Provide the [x, y] coordinate of the cell's center where the given text is located.  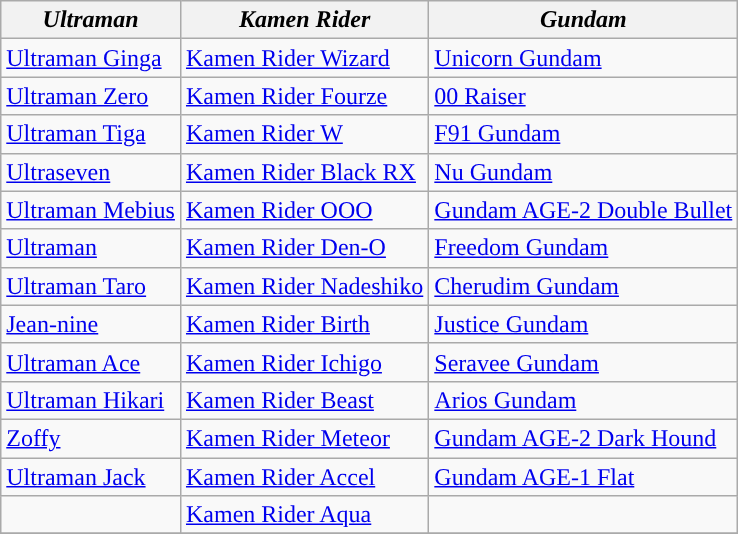
Unicorn Gundam [584, 58]
Kamen Rider Fourze [304, 96]
Gundam [584, 20]
Seravee Gundam [584, 362]
Kamen Rider Accel [304, 477]
Gundam AGE-2 Double Bullet [584, 210]
Kamen Rider Black RX [304, 172]
Zoffy [91, 438]
Kamen Rider W [304, 134]
Arios Gundam [584, 400]
00 Raiser [584, 96]
Kamen Rider Birth [304, 324]
Kamen Rider Aqua [304, 515]
Kamen Rider Nadeshiko [304, 286]
Kamen Rider Wizard [304, 58]
Ultraman Ginga [91, 58]
Ultraman Jack [91, 477]
Ultraman Mebius [91, 210]
Cherudim Gundam [584, 286]
Kamen Rider Beast [304, 400]
Justice Gundam [584, 324]
Kamen Rider OOO [304, 210]
Kamen Rider [304, 20]
Nu Gundam [584, 172]
F91 Gundam [584, 134]
Ultraman Taro [91, 286]
Ultraman Ace [91, 362]
Freedom Gundam [584, 248]
Kamen Rider Ichigo [304, 362]
Ultraman Tiga [91, 134]
Ultraseven [91, 172]
Gundam AGE-1 Flat [584, 477]
Kamen Rider Den-O [304, 248]
Kamen Rider Meteor [304, 438]
Gundam AGE-2 Dark Hound [584, 438]
Ultraman Hikari [91, 400]
Ultraman Zero [91, 96]
Jean-nine [91, 324]
